Return the (X, Y) coordinate for the center point of the cell that contains the specified text.  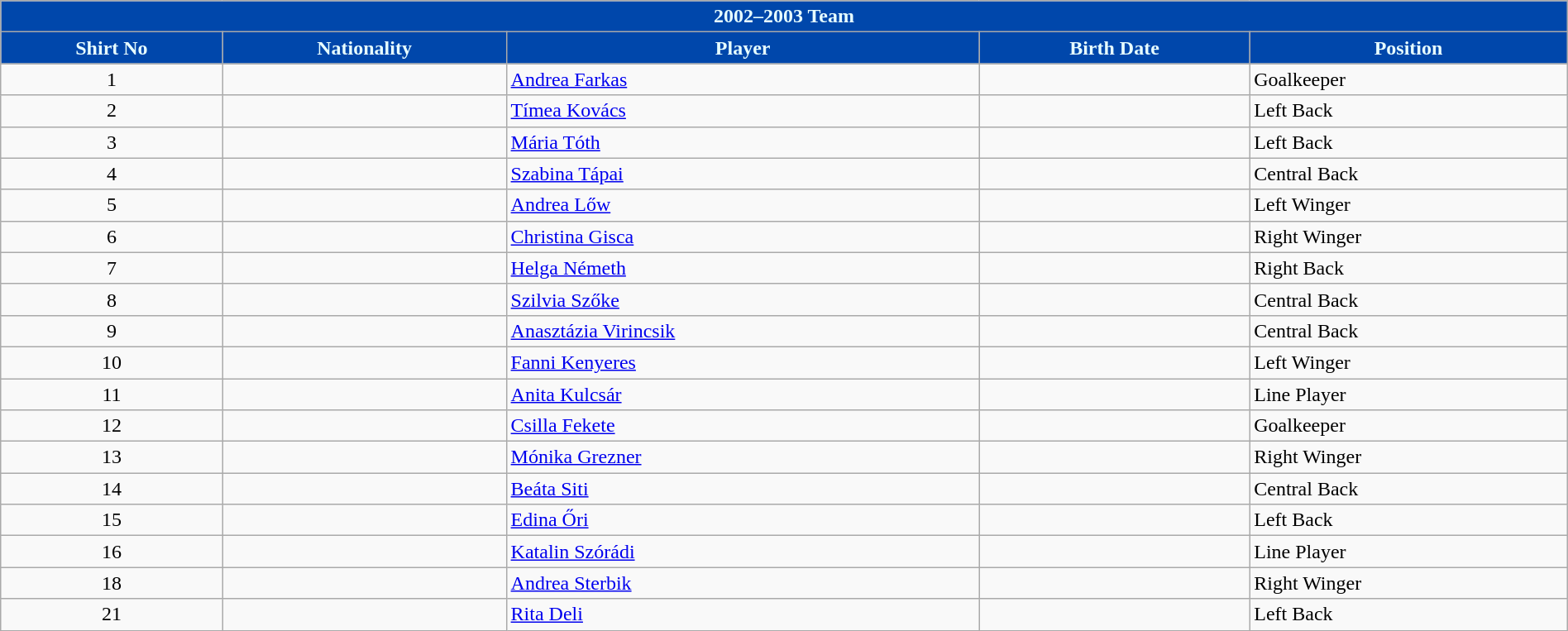
Andrea Farkas (743, 79)
Shirt No (112, 48)
10 (112, 362)
14 (112, 489)
9 (112, 331)
12 (112, 426)
Beáta Siti (743, 489)
7 (112, 268)
Birth Date (1115, 48)
Fanni Kenyeres (743, 362)
13 (112, 457)
Andrea Lőw (743, 205)
Anasztázia Virincsik (743, 331)
Szilvia Szőke (743, 299)
Anita Kulcsár (743, 394)
Mária Tóth (743, 142)
Mónika Grezner (743, 457)
Rita Deli (743, 614)
Szabina Tápai (743, 174)
5 (112, 205)
Right Back (1409, 268)
18 (112, 583)
Position (1409, 48)
Tímea Kovács (743, 111)
Csilla Fekete (743, 426)
Andrea Sterbik (743, 583)
Katalin Szórádi (743, 552)
16 (112, 552)
4 (112, 174)
11 (112, 394)
2002–2003 Team (784, 17)
15 (112, 520)
6 (112, 237)
1 (112, 79)
2 (112, 111)
Player (743, 48)
Edina Őri (743, 520)
Christina Gisca (743, 237)
3 (112, 142)
21 (112, 614)
Helga Németh (743, 268)
8 (112, 299)
Nationality (364, 48)
